Scan for the cell matching the given text and deliver its [x, y] coordinate at center. 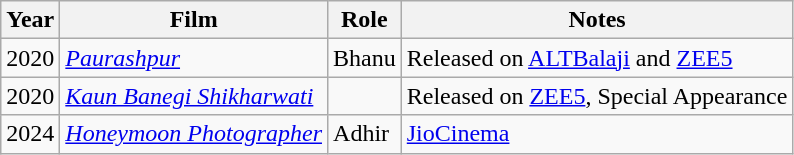
Kaun Banegi Shikharwati [194, 96]
Film [194, 20]
Notes [597, 20]
JioCinema [597, 134]
2024 [30, 134]
Honeymoon Photographer [194, 134]
Year [30, 20]
Released on ZEE5, Special Appearance [597, 96]
Adhir [365, 134]
Paurashpur [194, 58]
Released on ALTBalaji and ZEE5 [597, 58]
Bhanu [365, 58]
Role [365, 20]
